Extract the (X, Y) coordinate from the center of the cell holding the provided text.  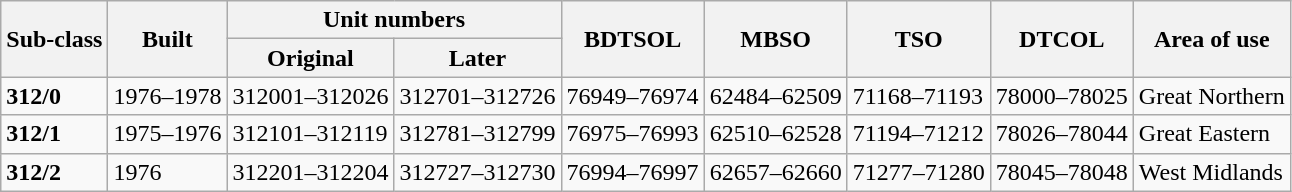
76975–76993 (632, 134)
312781–312799 (478, 134)
312/1 (54, 134)
71194–71212 (918, 134)
76994–76997 (632, 172)
DTCOL (1062, 39)
62484–62509 (776, 96)
1976 (168, 172)
TSO (918, 39)
62657–62660 (776, 172)
Later (478, 58)
78026–78044 (1062, 134)
Area of use (1212, 39)
1976–1978 (168, 96)
1975–1976 (168, 134)
312/0 (54, 96)
Sub-class (54, 39)
78000–78025 (1062, 96)
312101–312119 (310, 134)
Built (168, 39)
312201–312204 (310, 172)
Unit numbers (394, 20)
71168–71193 (918, 96)
Great Eastern (1212, 134)
71277–71280 (918, 172)
Original (310, 58)
West Midlands (1212, 172)
312701–312726 (478, 96)
MBSO (776, 39)
78045–78048 (1062, 172)
312/2 (54, 172)
62510–62528 (776, 134)
BDTSOL (632, 39)
312727–312730 (478, 172)
76949–76974 (632, 96)
312001–312026 (310, 96)
Great Northern (1212, 96)
